Detect which cell encompasses the target text, then output its (x, y) center coordinate. 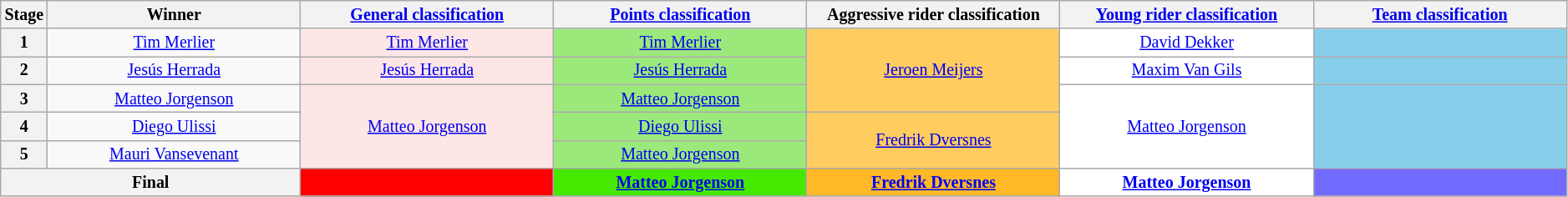
Mauri Vansevenant (174, 154)
1 (24, 43)
Young rider classification (1186, 15)
Team classification (1440, 15)
3 (24, 98)
Final (150, 182)
Points classification (680, 15)
2 (24, 70)
Jeroen Meijers (934, 71)
Stage (24, 15)
Winner (174, 15)
5 (24, 154)
David Dekker (1186, 43)
Aggressive rider classification (934, 15)
Maxim Van Gils (1186, 70)
4 (24, 127)
General classification (428, 15)
